Pinpoint the cell where the given text exists, returning its [X, Y] midpoint coordinate. 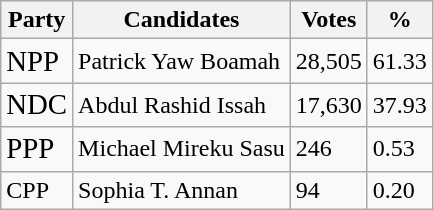
28,505 [328, 61]
Candidates [182, 20]
PPP [37, 149]
Votes [328, 20]
94 [328, 190]
17,630 [328, 105]
37.93 [400, 105]
Patrick Yaw Boamah [182, 61]
61.33 [400, 61]
NPP [37, 61]
0.20 [400, 190]
Michael Mireku Sasu [182, 149]
Sophia T. Annan [182, 190]
% [400, 20]
CPP [37, 190]
246 [328, 149]
NDC [37, 105]
Abdul Rashid Issah [182, 105]
0.53 [400, 149]
Party [37, 20]
